Provide the [x, y] coordinate of the cell's center where the given text is located.  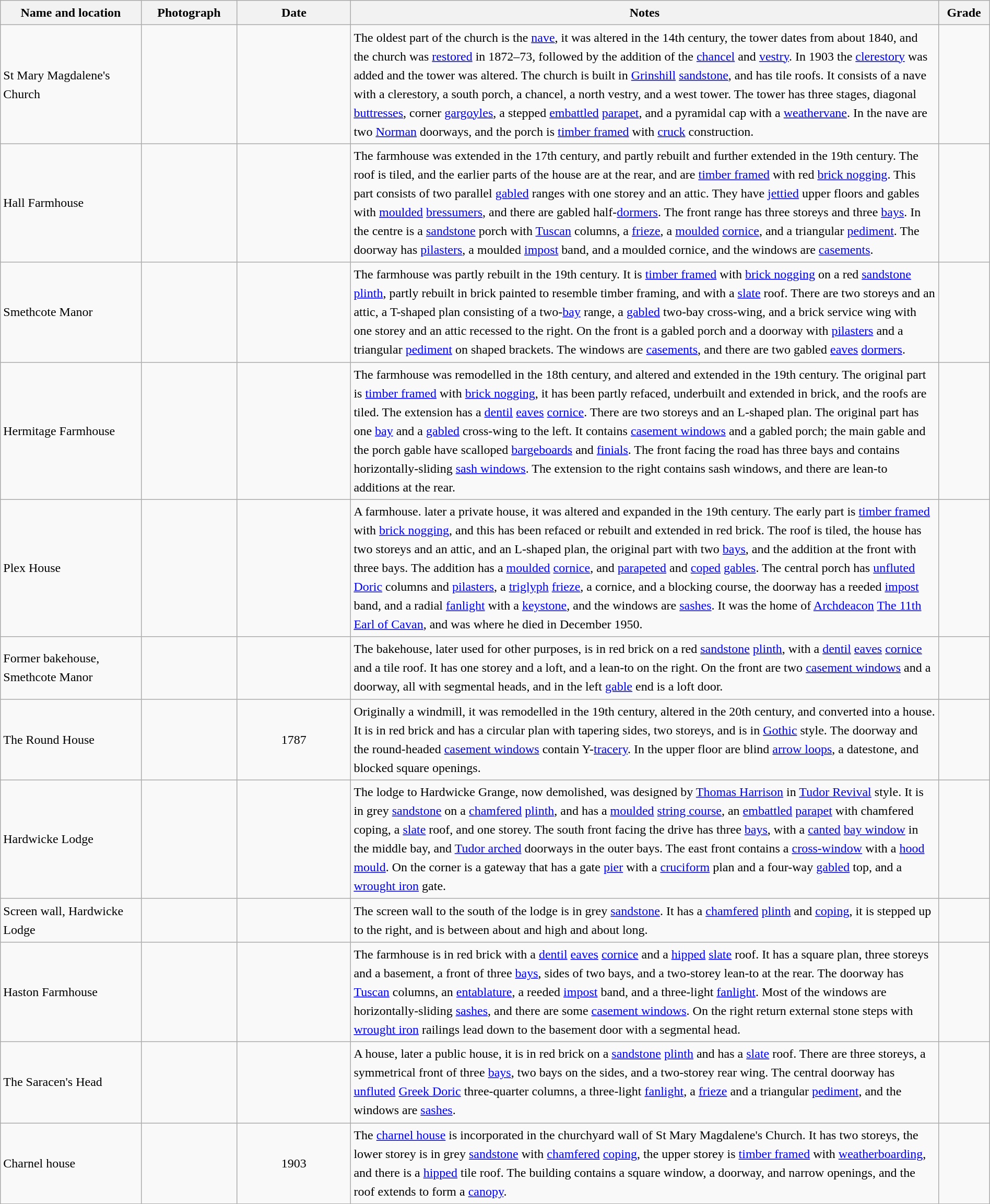
Photograph [189, 13]
Haston Farmhouse [71, 991]
Screen wall, Hardwicke Lodge [71, 920]
Name and location [71, 13]
Former bakehouse, Smethcote Manor [71, 668]
St Mary Magdalene's Church [71, 85]
Charnel house [71, 1164]
Smethcote Manor [71, 312]
Notes [644, 13]
1787 [294, 740]
The Round House [71, 740]
Date [294, 13]
1903 [294, 1164]
Plex House [71, 568]
Hall Farmhouse [71, 203]
Hardwicke Lodge [71, 839]
Hermitage Farmhouse [71, 430]
The Saracen's Head [71, 1082]
Grade [964, 13]
